Identify which cell holds the provided text, then report its (X, Y) central coordinate. 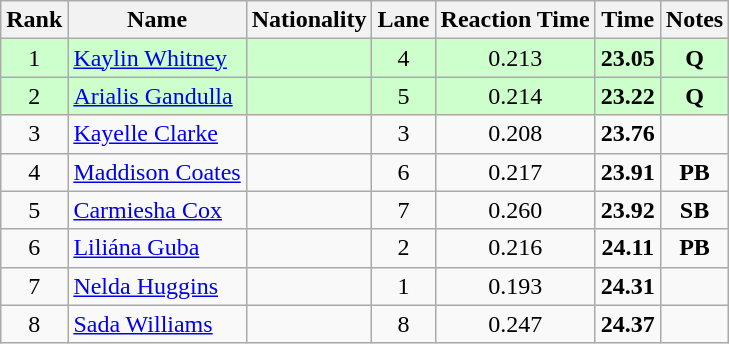
Kayelle Clarke (157, 134)
0.214 (515, 96)
23.91 (628, 172)
24.11 (628, 248)
Rank (34, 20)
23.92 (628, 210)
23.22 (628, 96)
Maddison Coates (157, 172)
0.208 (515, 134)
Notes (694, 20)
24.31 (628, 286)
0.213 (515, 58)
23.76 (628, 134)
0.260 (515, 210)
Name (157, 20)
Lane (404, 20)
Arialis Gandulla (157, 96)
Nelda Huggins (157, 286)
Sada Williams (157, 324)
24.37 (628, 324)
0.193 (515, 286)
Nationality (309, 20)
0.217 (515, 172)
Kaylin Whitney (157, 58)
Carmiesha Cox (157, 210)
0.247 (515, 324)
0.216 (515, 248)
SB (694, 210)
Reaction Time (515, 20)
Time (628, 20)
Liliána Guba (157, 248)
23.05 (628, 58)
